Find where the given text appears and provide that cell's center as (X, Y) coordinate. 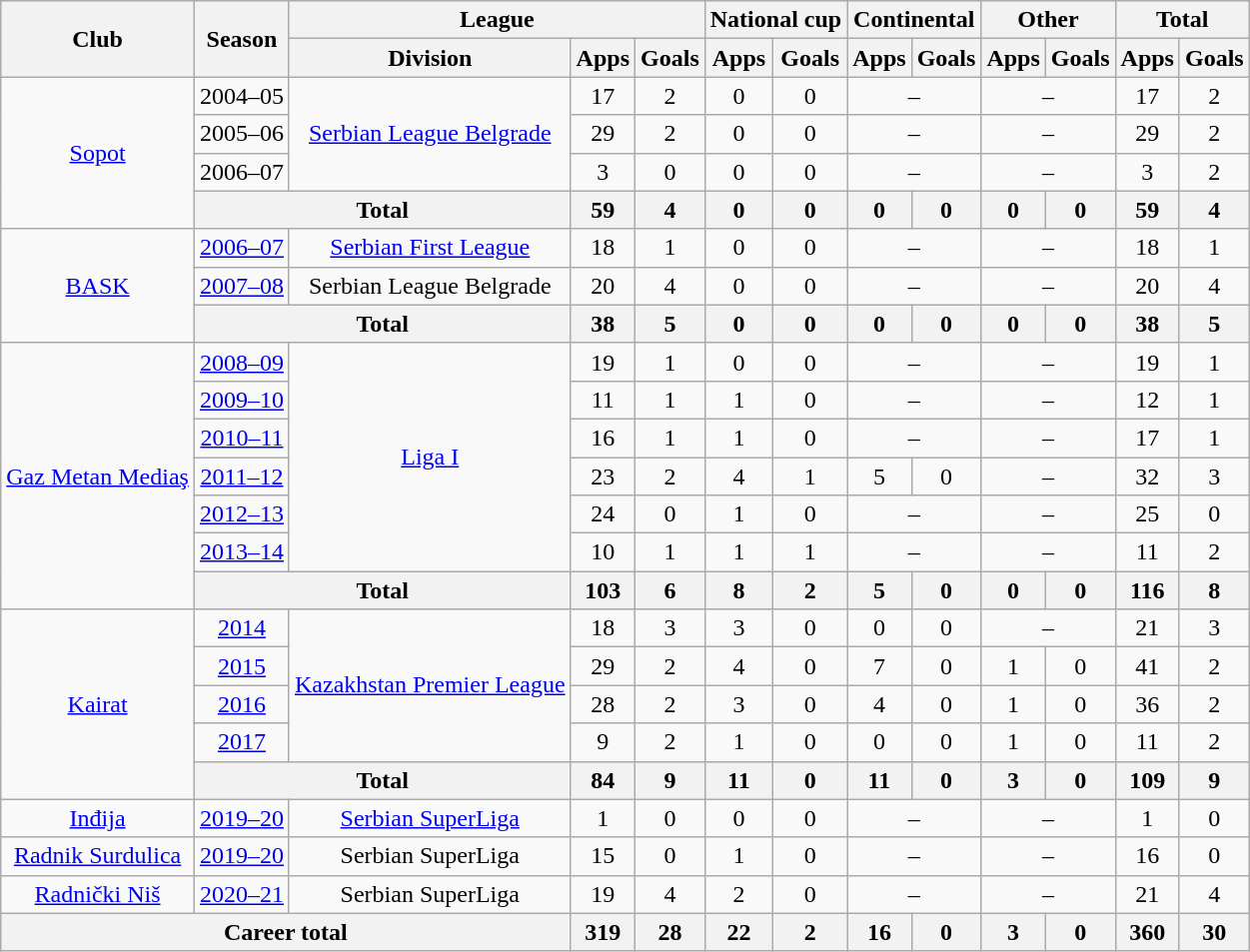
Serbian First League (430, 248)
2004–05 (242, 96)
32 (1147, 476)
30 (1214, 932)
Kairat (98, 704)
103 (603, 590)
2020–21 (242, 894)
Sopot (98, 153)
Division (430, 58)
319 (603, 932)
2012–13 (242, 514)
2009–10 (242, 400)
2008–09 (242, 362)
2005–06 (242, 134)
2016 (242, 704)
League (497, 20)
360 (1147, 932)
2014 (242, 628)
7 (879, 666)
Continental (914, 20)
22 (738, 932)
25 (1147, 514)
Club (98, 39)
84 (603, 780)
Radnik Surdulica (98, 856)
109 (1147, 780)
Inđija (98, 818)
36 (1147, 704)
6 (670, 590)
BASK (98, 286)
Radnički Niš (98, 894)
National cup (775, 20)
24 (603, 514)
2015 (242, 666)
Other (1048, 20)
Season (242, 39)
12 (1147, 400)
Gaz Metan Mediaş (98, 476)
2017 (242, 742)
41 (1147, 666)
Kazakhstan Premier League (430, 685)
23 (603, 476)
Career total (286, 932)
Liga I (430, 457)
2010–11 (242, 438)
10 (603, 552)
116 (1147, 590)
2007–08 (242, 286)
15 (603, 856)
2011–12 (242, 476)
2013–14 (242, 552)
